Scan for the cell matching the given text and deliver its (x, y) coordinate at center. 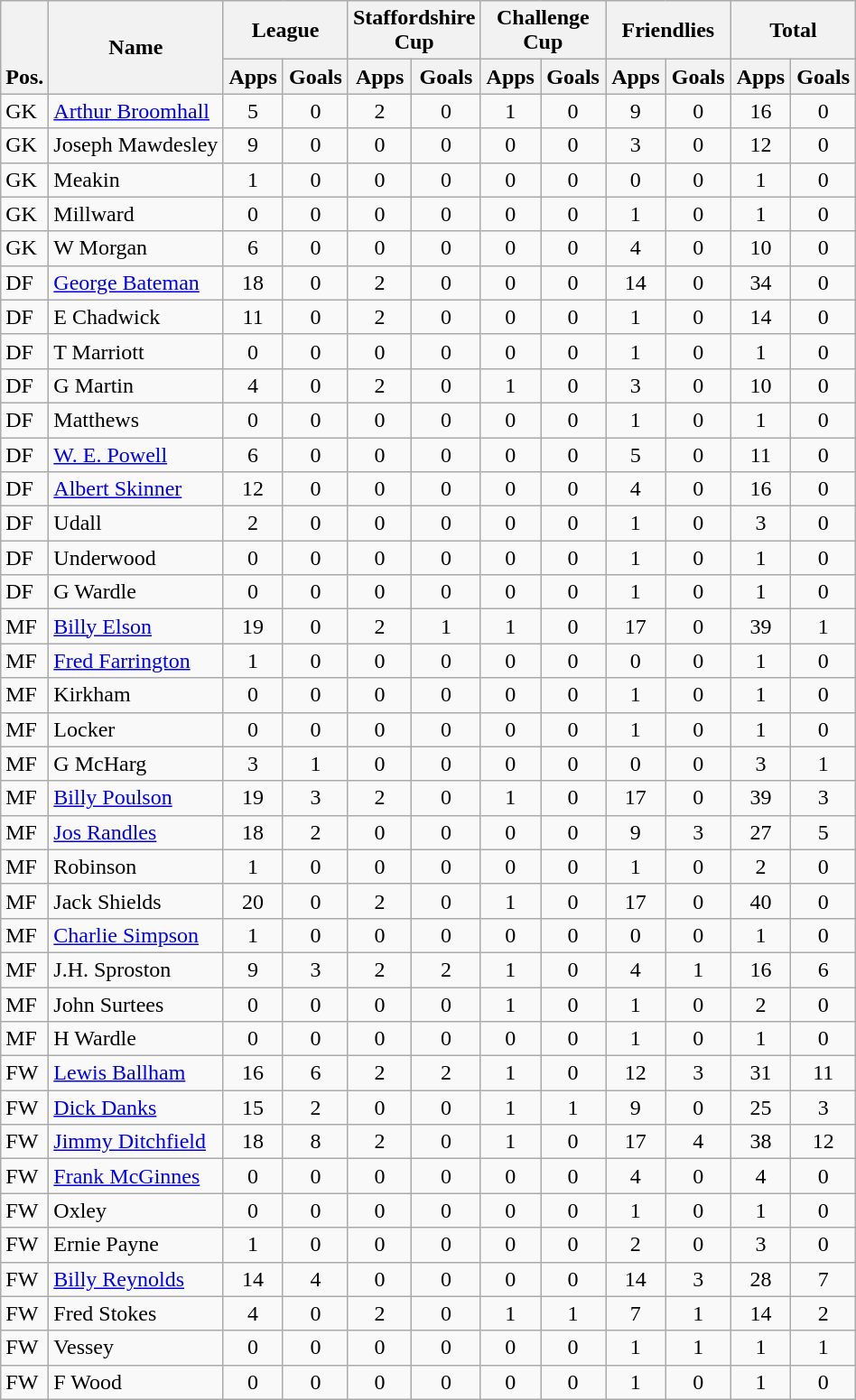
Total (793, 31)
Pos. (25, 47)
28 (760, 1279)
Fred Stokes (135, 1313)
G Martin (135, 385)
J.H. Sproston (135, 969)
E Chadwick (135, 317)
Robinson (135, 867)
Friendlies (668, 31)
31 (760, 1073)
W Morgan (135, 248)
G McHarg (135, 764)
Billy Elson (135, 626)
Billy Poulson (135, 798)
25 (760, 1108)
G Wardle (135, 592)
Matthews (135, 420)
Lewis Ballham (135, 1073)
League (285, 31)
Locker (135, 729)
W. E. Powell (135, 454)
Underwood (135, 558)
27 (760, 832)
34 (760, 283)
F Wood (135, 1382)
Millward (135, 214)
Challenge Cup (544, 31)
John Surtees (135, 1005)
T Marriott (135, 351)
H Wardle (135, 1039)
38 (760, 1142)
Frank McGinnes (135, 1176)
Vessey (135, 1348)
Charlie Simpson (135, 935)
Billy Reynolds (135, 1279)
Jimmy Ditchfield (135, 1142)
Jos Randles (135, 832)
Fred Farrington (135, 661)
Name (135, 47)
Albert Skinner (135, 489)
Joseph Mawdesley (135, 145)
Dick Danks (135, 1108)
15 (253, 1108)
Ernie Payne (135, 1245)
Arthur Broomhall (135, 111)
Staffordshire Cup (414, 31)
Kirkham (135, 695)
20 (253, 901)
8 (315, 1142)
Jack Shields (135, 901)
Udall (135, 524)
40 (760, 901)
Oxley (135, 1210)
Meakin (135, 180)
George Bateman (135, 283)
